Search for the cell housing the specified text and yield its [X, Y] center coordinate. 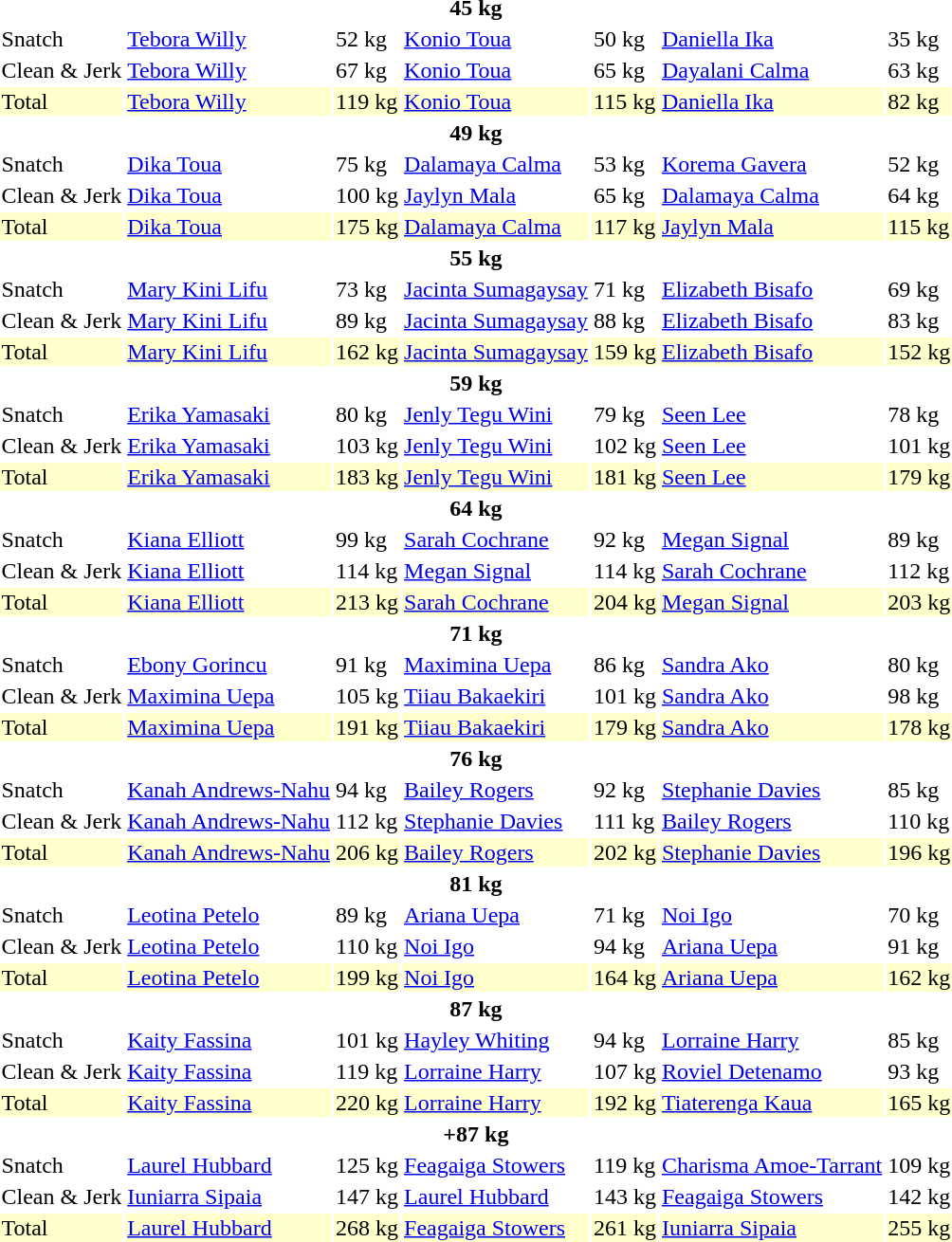
220 kg [368, 1103]
103 kg [368, 446]
78 kg [920, 414]
88 kg [626, 320]
73 kg [368, 289]
53 kg [626, 164]
143 kg [626, 1196]
109 kg [920, 1165]
117 kg [626, 227]
79 kg [626, 414]
81 kg [476, 884]
204 kg [626, 602]
87 kg [476, 1009]
181 kg [626, 477]
213 kg [368, 602]
202 kg [626, 852]
+87 kg [476, 1134]
142 kg [920, 1196]
152 kg [920, 352]
164 kg [626, 977]
70 kg [920, 915]
82 kg [920, 101]
98 kg [920, 696]
261 kg [626, 1228]
49 kg [476, 133]
Charisma Amoe-Tarrant [772, 1165]
50 kg [626, 39]
59 kg [476, 383]
Hayley Whiting [497, 1040]
Korema Gavera [772, 164]
178 kg [920, 727]
199 kg [368, 977]
102 kg [626, 446]
35 kg [920, 39]
165 kg [920, 1103]
192 kg [626, 1103]
76 kg [476, 758]
203 kg [920, 602]
63 kg [920, 70]
196 kg [920, 852]
Roviel Detenamo [772, 1071]
268 kg [368, 1228]
159 kg [626, 352]
175 kg [368, 227]
99 kg [368, 539]
105 kg [368, 696]
147 kg [368, 1196]
93 kg [920, 1071]
55 kg [476, 258]
191 kg [368, 727]
75 kg [368, 164]
86 kg [626, 665]
125 kg [368, 1165]
Tiaterenga Kaua [772, 1103]
100 kg [368, 195]
83 kg [920, 320]
206 kg [368, 852]
255 kg [920, 1228]
183 kg [368, 477]
69 kg [920, 289]
Dayalani Calma [772, 70]
67 kg [368, 70]
Ebony Gorincu [229, 665]
107 kg [626, 1071]
111 kg [626, 821]
